From the cell containing the given text, extract its center point as [X, Y] coordinate. 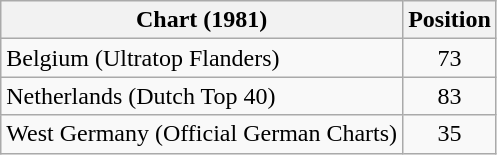
83 [450, 96]
Netherlands (Dutch Top 40) [202, 96]
35 [450, 134]
West Germany (Official German Charts) [202, 134]
Chart (1981) [202, 20]
Position [450, 20]
73 [450, 58]
Belgium (Ultratop Flanders) [202, 58]
